Detect which cell encompasses the target text, then output its [x, y] center coordinate. 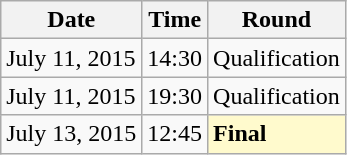
19:30 [175, 96]
Time [175, 20]
Final [277, 134]
Round [277, 20]
Date [72, 20]
12:45 [175, 134]
14:30 [175, 58]
July 13, 2015 [72, 134]
